Identify which cell holds the provided text, then report its (X, Y) central coordinate. 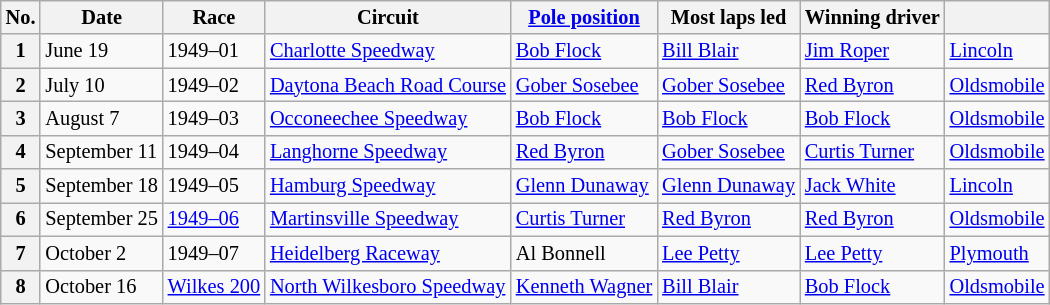
Charlotte Speedway (388, 51)
August 7 (101, 118)
July 10 (101, 85)
6 (21, 219)
7 (21, 253)
5 (21, 186)
Hamburg Speedway (388, 186)
Al Bonnell (584, 253)
Winning driver (872, 17)
September 11 (101, 152)
Occoneechee Speedway (388, 118)
June 19 (101, 51)
Most laps led (728, 17)
Date (101, 17)
1949–07 (214, 253)
September 25 (101, 219)
October 2 (101, 253)
4 (21, 152)
Circuit (388, 17)
No. (21, 17)
Jack White (872, 186)
8 (21, 287)
Jim Roper (872, 51)
Plymouth (998, 253)
Kenneth Wagner (584, 287)
1 (21, 51)
North Wilkesboro Speedway (388, 287)
1949–01 (214, 51)
September 18 (101, 186)
3 (21, 118)
Daytona Beach Road Course (388, 85)
Martinsville Speedway (388, 219)
Pole position (584, 17)
Race (214, 17)
1949–02 (214, 85)
October 16 (101, 287)
1949–05 (214, 186)
1949–03 (214, 118)
1949–06 (214, 219)
1949–04 (214, 152)
Langhorne Speedway (388, 152)
2 (21, 85)
Heidelberg Raceway (388, 253)
Wilkes 200 (214, 287)
